Identify which cell holds the provided text, then report its (x, y) central coordinate. 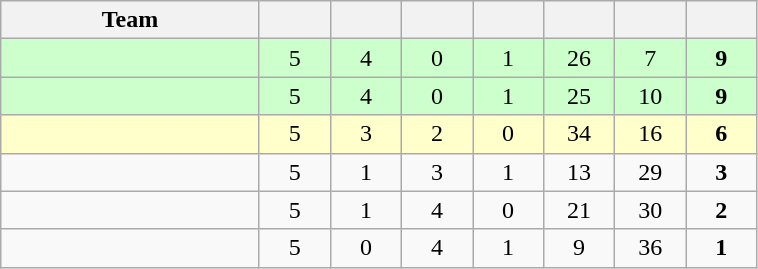
21 (580, 210)
26 (580, 58)
13 (580, 172)
25 (580, 96)
34 (580, 134)
30 (650, 210)
29 (650, 172)
16 (650, 134)
10 (650, 96)
Team (130, 20)
6 (722, 134)
36 (650, 248)
7 (650, 58)
